Determine the [X, Y] coordinate at the center of the cell enclosing the given text.  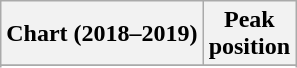
Chart (2018–2019) [102, 34]
Peakposition [249, 34]
